Return the [x, y] coordinate for the center point of the cell that contains the specified text.  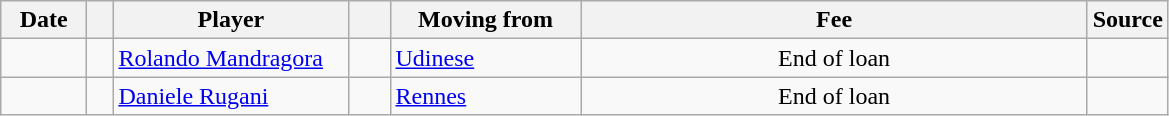
Daniele Rugani [231, 96]
Fee [834, 20]
Rolando Mandragora [231, 58]
Player [231, 20]
Rennes [486, 96]
Source [1128, 20]
Moving from [486, 20]
Date [44, 20]
Udinese [486, 58]
